Provide the (X, Y) coordinate of the cell's center where the given text is located.  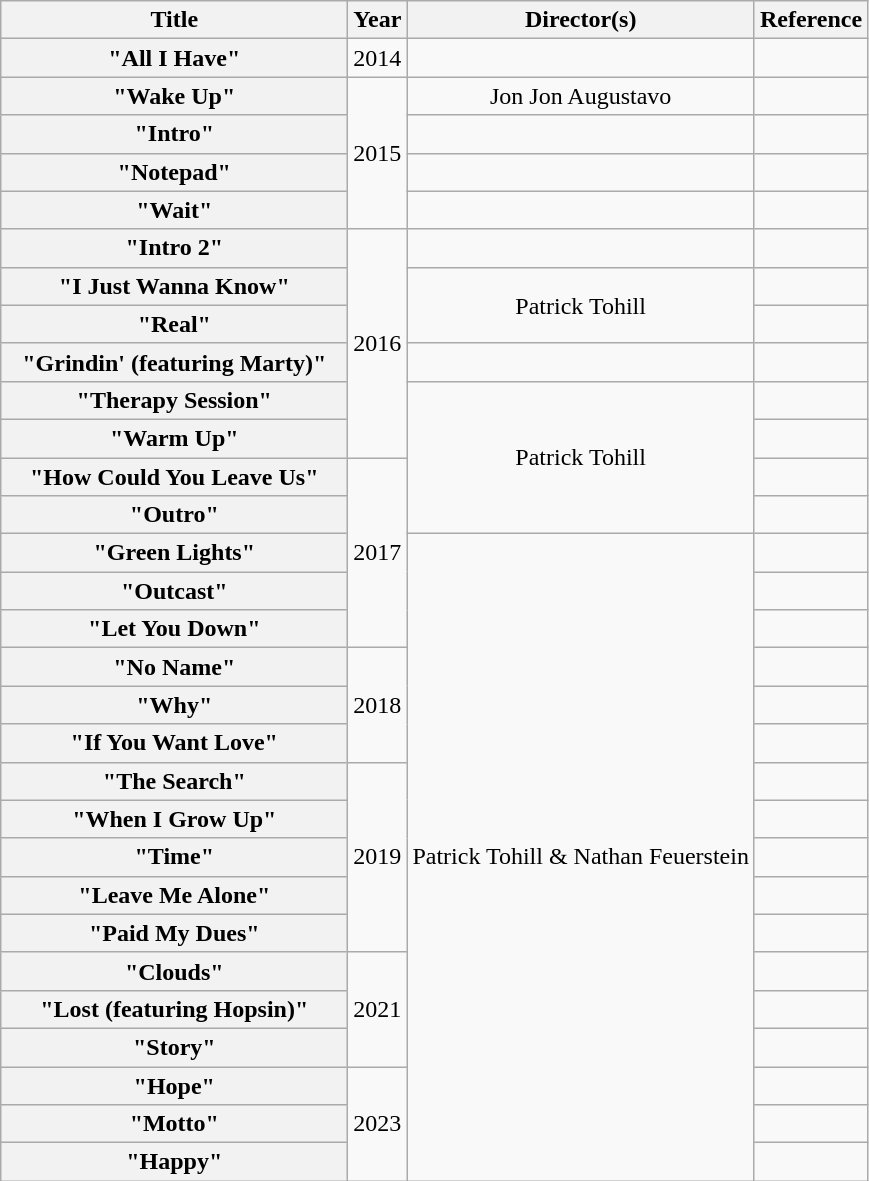
"Paid My Dues" (174, 933)
"Motto" (174, 1124)
"All I Have" (174, 58)
2023 (378, 1123)
2019 (378, 857)
2017 (378, 553)
Year (378, 20)
"Leave Me Alone" (174, 895)
"Outro" (174, 515)
Director(s) (581, 20)
"Outcast" (174, 591)
2015 (378, 153)
"When I Grow Up" (174, 819)
"Why" (174, 705)
"Intro 2" (174, 248)
2014 (378, 58)
"Clouds" (174, 971)
"No Name" (174, 667)
"How Could You Leave Us" (174, 477)
"Real" (174, 324)
"Therapy Session" (174, 400)
"Wait" (174, 210)
"Lost (featuring Hopsin)" (174, 1009)
2021 (378, 1009)
"The Search" (174, 781)
Reference (810, 20)
"Green Lights" (174, 553)
"I Just Wanna Know" (174, 286)
"Grindin' (featuring Marty)" (174, 362)
"Intro" (174, 134)
"Let You Down" (174, 629)
2018 (378, 705)
"If You Want Love" (174, 743)
"Wake Up" (174, 96)
"Hope" (174, 1085)
"Time" (174, 857)
"Warm Up" (174, 438)
"Story" (174, 1047)
"Happy" (174, 1162)
"Notepad" (174, 172)
Patrick Tohill & Nathan Feuerstein (581, 858)
Jon Jon Augustavo (581, 96)
Title (174, 20)
2016 (378, 343)
